Provide the [X, Y] coordinate of the cell's center where the given text is located.  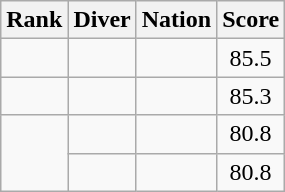
Nation [176, 20]
Diver [102, 20]
Rank [34, 20]
Score [251, 20]
85.3 [251, 96]
85.5 [251, 58]
